For the text-containing cell, return its midpoint in (x, y) coordinate format. 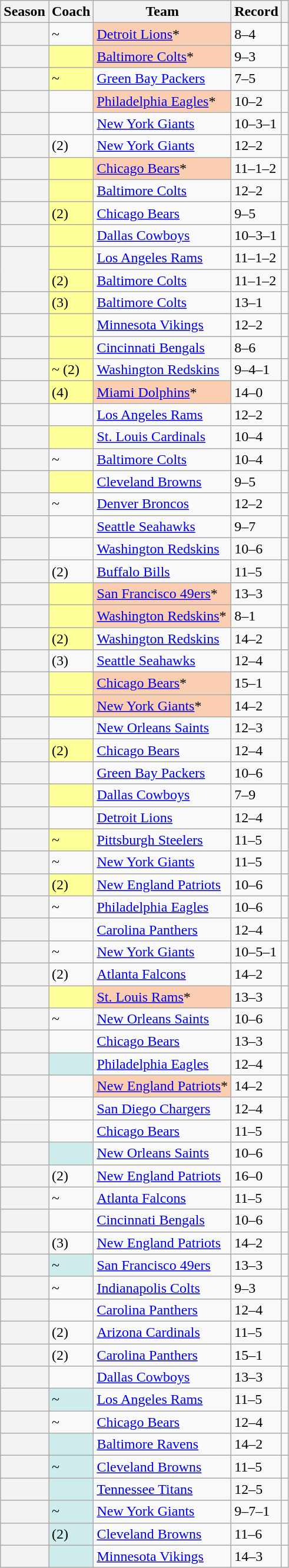
San Francisco 49ers* (162, 593)
Tennessee Titans (162, 1489)
12–5 (257, 1489)
Denver Broncos (162, 504)
8–6 (257, 348)
Miami Dolphins* (162, 392)
10–5–1 (257, 952)
Philadelphia Eagles* (162, 101)
~ (2) (71, 370)
St. Louis Rams* (162, 997)
Season (25, 12)
Baltimore Ravens (162, 1444)
Washington Redskins* (162, 616)
Arizona Cardinals (162, 1332)
Record (257, 12)
Detroit Lions* (162, 34)
Buffalo Bills (162, 571)
New York Giants* (162, 706)
10–2 (257, 101)
7–9 (257, 795)
San Diego Chargers (162, 1109)
8–4 (257, 34)
9–4–1 (257, 370)
11–6 (257, 1534)
New England Patriots* (162, 1086)
(4) (71, 392)
Baltimore Colts* (162, 56)
St. Louis Cardinals (162, 437)
12–3 (257, 728)
8–1 (257, 616)
Indianapolis Colts (162, 1287)
9–7 (257, 526)
16–0 (257, 1176)
14–0 (257, 392)
7–5 (257, 79)
Pittsburgh Steelers (162, 840)
Team (162, 12)
14–3 (257, 1556)
Detroit Lions (162, 818)
San Francisco 49ers (162, 1265)
Coach (71, 12)
13–1 (257, 303)
9–7–1 (257, 1512)
